Return [X, Y] of the center of cell containing provided text 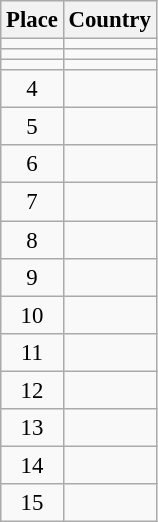
11 [32, 352]
Country [110, 20]
7 [32, 202]
13 [32, 428]
12 [32, 390]
14 [32, 465]
Place [32, 20]
9 [32, 277]
8 [32, 240]
6 [32, 165]
4 [32, 89]
5 [32, 127]
15 [32, 503]
10 [32, 315]
